Scan for the cell matching the given text and deliver its (x, y) coordinate at center. 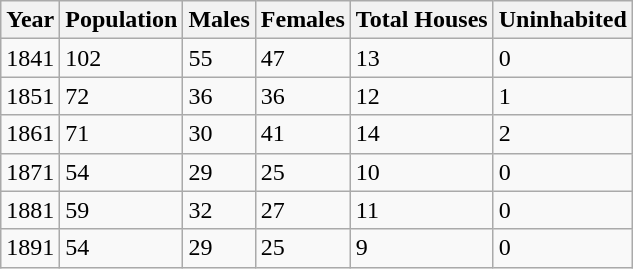
1871 (30, 172)
10 (422, 172)
11 (422, 210)
55 (219, 58)
72 (122, 96)
Year (30, 20)
2 (562, 134)
1851 (30, 96)
41 (302, 134)
1881 (30, 210)
30 (219, 134)
71 (122, 134)
47 (302, 58)
Males (219, 20)
32 (219, 210)
1861 (30, 134)
9 (422, 248)
59 (122, 210)
Uninhabited (562, 20)
Total Houses (422, 20)
1841 (30, 58)
27 (302, 210)
13 (422, 58)
Population (122, 20)
12 (422, 96)
102 (122, 58)
1 (562, 96)
Females (302, 20)
14 (422, 134)
1891 (30, 248)
